Return [X, Y] of the center of cell containing provided text 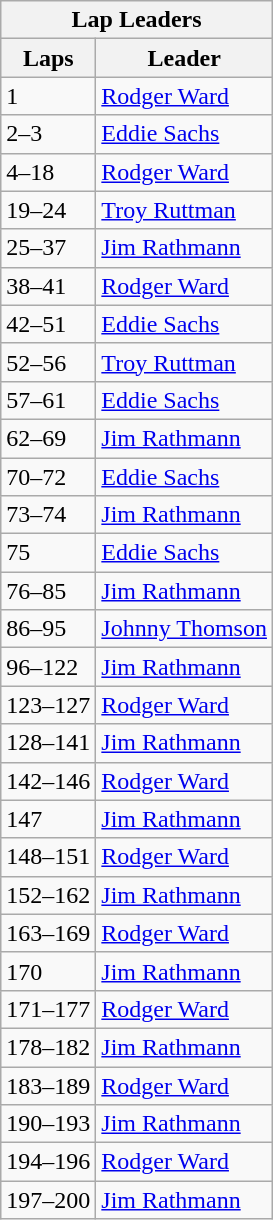
19–24 [48, 210]
197–200 [48, 1200]
1 [48, 96]
147 [48, 819]
73–74 [48, 515]
42–51 [48, 324]
Johnny Thomson [184, 629]
194–196 [48, 1162]
70–72 [48, 477]
76–85 [48, 591]
4–18 [48, 172]
183–189 [48, 1085]
96–122 [48, 667]
152–162 [48, 895]
38–41 [48, 286]
Laps [48, 58]
170 [48, 971]
57–61 [48, 400]
Leader [184, 58]
163–169 [48, 933]
2–3 [48, 134]
123–127 [48, 705]
190–193 [48, 1124]
148–151 [48, 857]
171–177 [48, 1009]
142–146 [48, 781]
Lap Leaders [137, 20]
75 [48, 553]
178–182 [48, 1047]
52–56 [48, 362]
62–69 [48, 438]
86–95 [48, 629]
25–37 [48, 248]
128–141 [48, 743]
